Output the [x, y] coordinate of the center of the cell containing the given text.  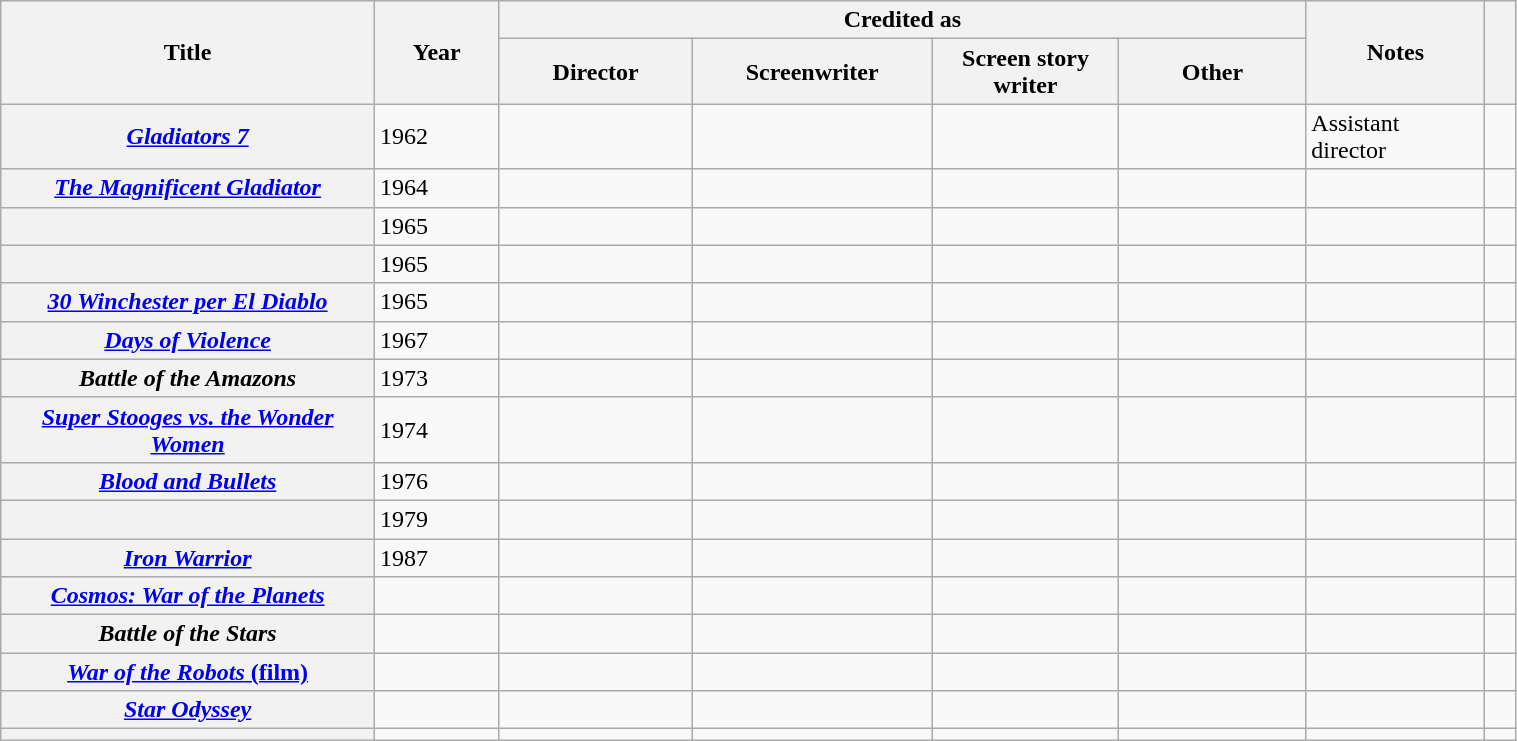
Iron Warrior [188, 557]
Battle of the Stars [188, 634]
Other [1212, 72]
War of the Robots (film) [188, 672]
1973 [436, 378]
Cosmos: War of the Planets [188, 596]
1967 [436, 340]
Screen story writer [1026, 72]
Gladiators 7 [188, 136]
1979 [436, 519]
Title [188, 52]
30 Winchester per El Diablo [188, 302]
1974 [436, 430]
Blood and Bullets [188, 481]
Year [436, 52]
Assistant director [1396, 136]
The Magnificent Gladiator [188, 188]
Super Stooges vs. the Wonder Women [188, 430]
1962 [436, 136]
Credited as [902, 20]
Notes [1396, 52]
Screenwriter [812, 72]
Star Odyssey [188, 710]
1987 [436, 557]
1976 [436, 481]
Battle of the Amazons [188, 378]
Director [596, 72]
Days of Violence [188, 340]
1964 [436, 188]
